Extract the (X, Y) coordinate from the center of the cell holding the provided text.  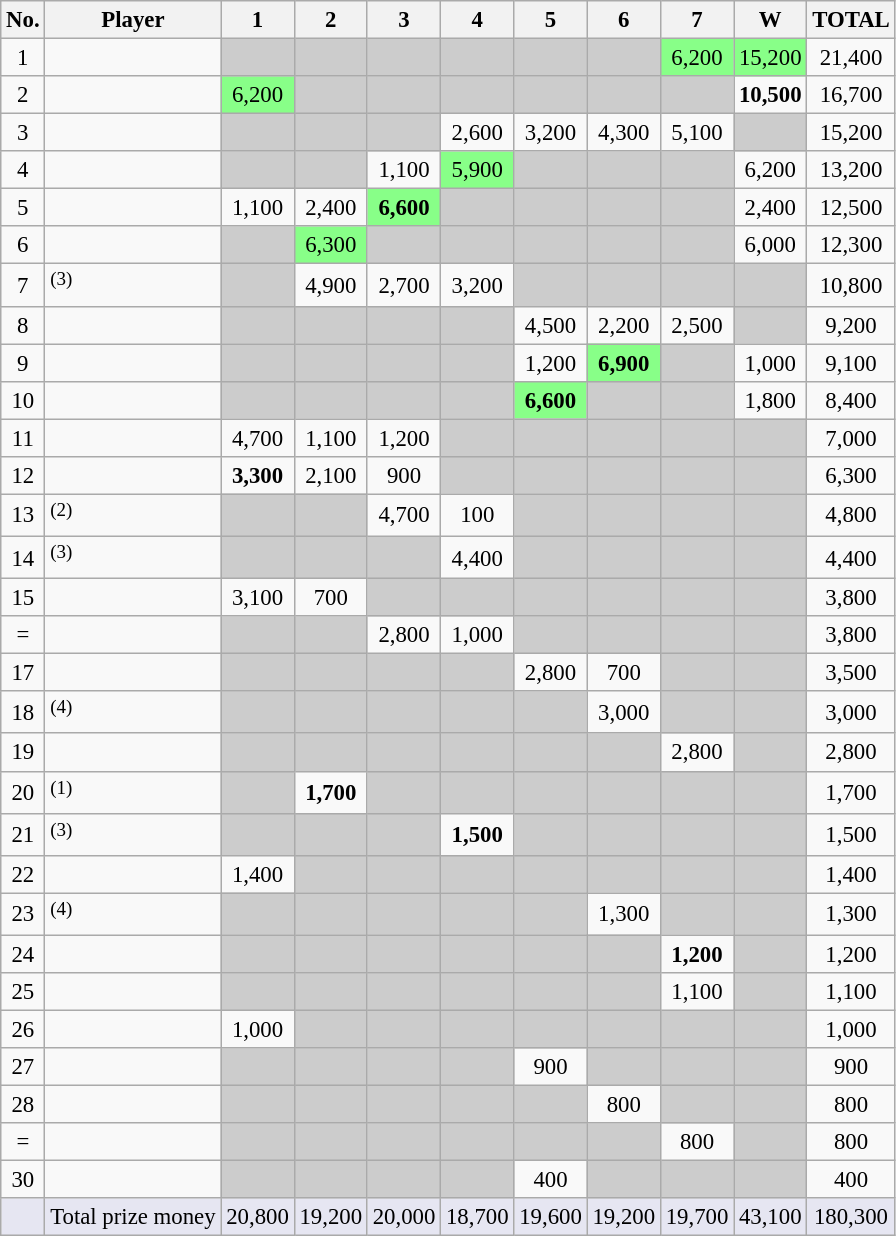
2,700 (404, 285)
10 (23, 400)
4,900 (330, 285)
3,300 (258, 476)
25 (23, 992)
10,800 (851, 285)
23 (23, 914)
15 (23, 598)
(1) (133, 792)
27 (23, 1067)
No. (23, 20)
24 (23, 954)
20,800 (258, 1217)
3,100 (258, 598)
180,300 (851, 1217)
5,100 (696, 133)
W (770, 20)
19 (23, 753)
18 (23, 712)
1,800 (770, 400)
20 (23, 792)
(2) (133, 515)
3,500 (851, 673)
30 (23, 1180)
2,200 (624, 325)
12,300 (851, 245)
Player (133, 20)
7,000 (851, 438)
8,400 (851, 400)
8 (23, 325)
11 (23, 438)
20,000 (404, 1217)
5,900 (478, 170)
26 (23, 1030)
TOTAL (851, 20)
22 (23, 875)
9,200 (851, 325)
16,700 (851, 95)
18,700 (478, 1217)
4,500 (550, 325)
28 (23, 1105)
17 (23, 673)
100 (478, 515)
4,300 (624, 133)
9,100 (851, 363)
43,100 (770, 1217)
2,100 (330, 476)
13,200 (851, 170)
2,500 (696, 325)
13 (23, 515)
6,000 (770, 245)
2,600 (478, 133)
12,500 (851, 208)
21,400 (851, 58)
Total prize money (133, 1217)
21 (23, 834)
4,800 (851, 515)
9 (23, 363)
19,600 (550, 1217)
12 (23, 476)
10,500 (770, 95)
19,700 (696, 1217)
6,900 (624, 363)
14 (23, 557)
